Extract the [x, y] coordinate from the center of the cell holding the provided text.  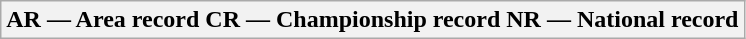
AR — Area record CR — Championship record NR — National record [372, 20]
